Identify which cell holds the provided text, then report its (x, y) central coordinate. 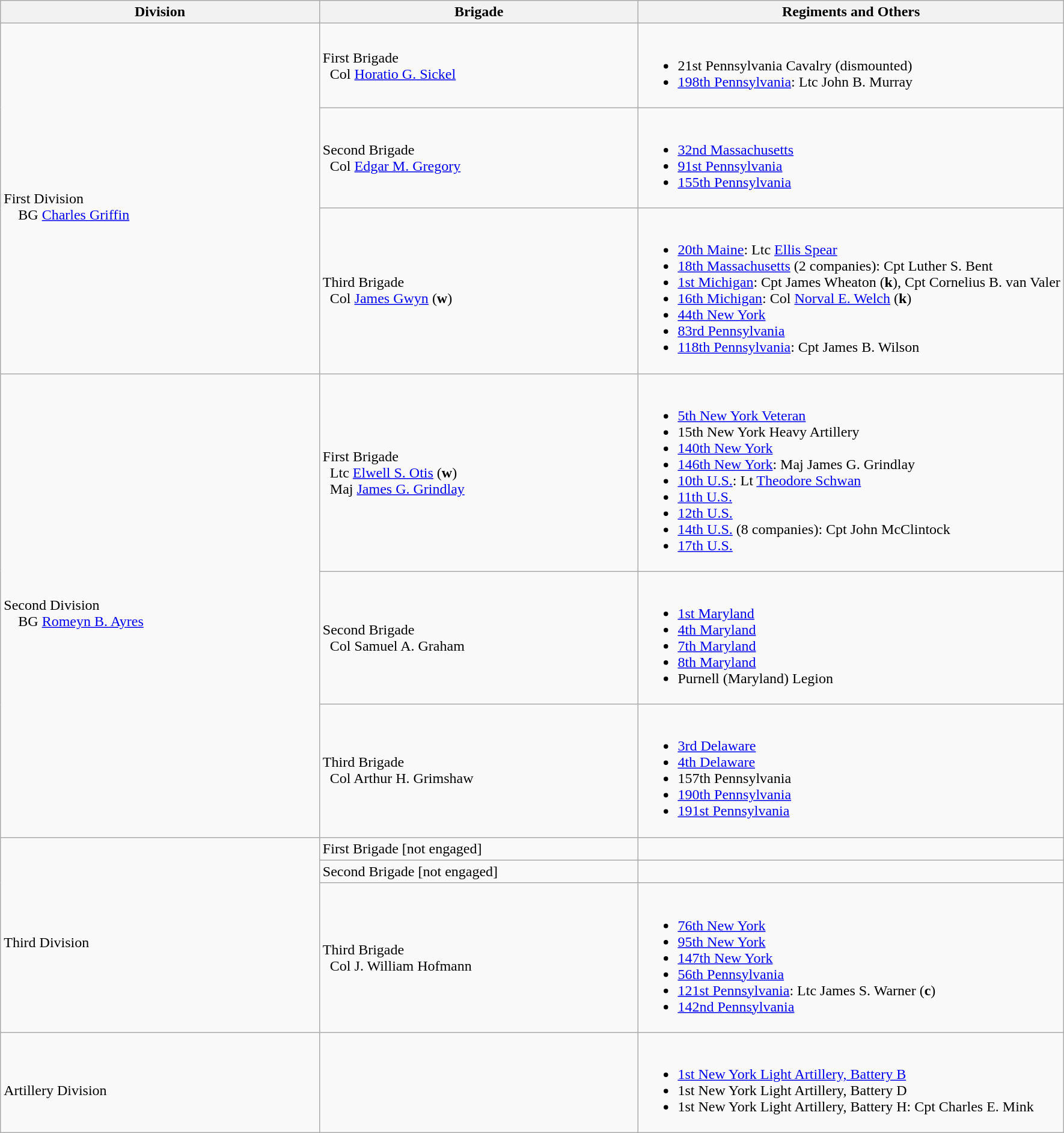
Second Brigade Col Edgar M. Gregory (478, 158)
Artillery Division (160, 1082)
First Division BG Charles Griffin (160, 198)
First Brigade Ltc Elwell S. Otis (w) Maj James G. Grindlay (478, 473)
76th New York95th New York147th New York56th Pennsylvania121st Pennsylvania: Ltc James S. Warner (c)142nd Pennsylvania (851, 957)
Third Brigade Col James Gwyn (w) (478, 291)
Second Brigade [not engaged] (478, 871)
32nd Massachusetts91st Pennsylvania155th Pennsylvania (851, 158)
Division (160, 12)
First Brigade [not engaged] (478, 849)
Brigade (478, 12)
21st Pennsylvania Cavalry (dismounted)198th Pennsylvania: Ltc John B. Murray (851, 66)
1st New York Light Artillery, Battery B1st New York Light Artillery, Battery D1st New York Light Artillery, Battery H: Cpt Charles E. Mink (851, 1082)
3rd Delaware4th Delaware157th Pennsylvania190th Pennsylvania191st Pennsylvania (851, 771)
Third Brigade Col Arthur H. Grimshaw (478, 771)
First Brigade Col Horatio G. Sickel (478, 66)
Third Brigade Col J. William Hofmann (478, 957)
Second Brigade Col Samuel A. Graham (478, 637)
Regiments and Others (851, 12)
Second Division BG Romeyn B. Ayres (160, 605)
Third Division (160, 935)
1st Maryland4th Maryland7th Maryland8th MarylandPurnell (Maryland) Legion (851, 637)
